Search for the cell housing the specified text and yield its (x, y) center coordinate. 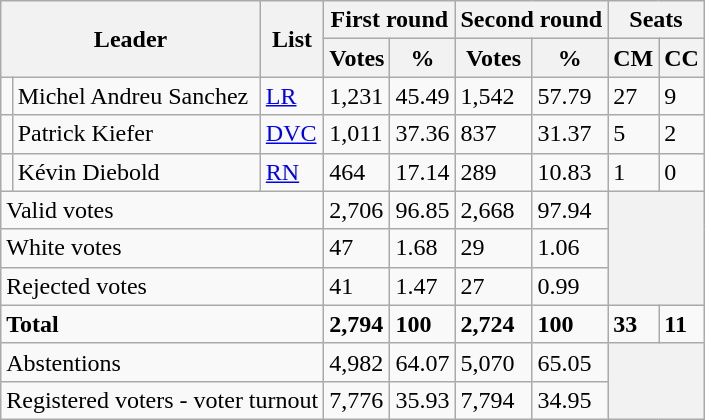
31.37 (570, 134)
Registered voters - voter turnout (162, 400)
2,668 (494, 210)
289 (494, 172)
Seats (656, 20)
Rejected votes (162, 286)
7,776 (357, 400)
45.49 (422, 96)
Michel Andreu Sanchez (136, 96)
1.47 (422, 286)
29 (494, 248)
7,794 (494, 400)
0.99 (570, 286)
1.06 (570, 248)
Second round (532, 20)
1.68 (422, 248)
65.05 (570, 362)
1,542 (494, 96)
11 (682, 324)
Kévin Diebold (136, 172)
5 (634, 134)
96.85 (422, 210)
41 (357, 286)
Total (162, 324)
CM (634, 58)
LR (292, 96)
List (292, 39)
1 (634, 172)
35.93 (422, 400)
34.95 (570, 400)
Abstentions (162, 362)
97.94 (570, 210)
2,724 (494, 324)
DVC (292, 134)
5,070 (494, 362)
10.83 (570, 172)
RN (292, 172)
Patrick Kiefer (136, 134)
33 (634, 324)
Valid votes (162, 210)
First round (390, 20)
464 (357, 172)
Leader (131, 39)
837 (494, 134)
57.79 (570, 96)
37.36 (422, 134)
1,011 (357, 134)
0 (682, 172)
47 (357, 248)
4,982 (357, 362)
17.14 (422, 172)
White votes (162, 248)
CC (682, 58)
2,794 (357, 324)
1,231 (357, 96)
9 (682, 96)
64.07 (422, 362)
2 (682, 134)
2,706 (357, 210)
